Find where the given text appears and provide that cell's center as [X, Y] coordinate. 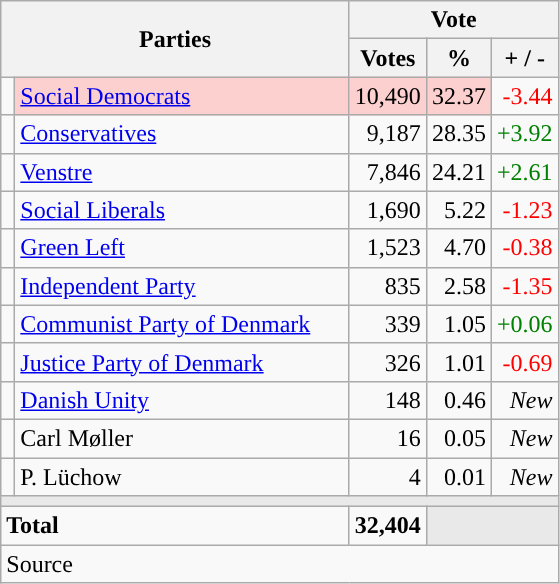
-0.38 [524, 248]
Conservatives [182, 134]
835 [388, 286]
Green Left [182, 248]
1,690 [388, 210]
Total [176, 526]
4.70 [458, 248]
+0.06 [524, 324]
10,490 [388, 96]
+ / - [524, 58]
Danish Unity [182, 400]
Communist Party of Denmark [182, 324]
Parties [176, 39]
+2.61 [524, 172]
Carl Møller [182, 438]
16 [388, 438]
Vote [454, 20]
Votes [388, 58]
Source [280, 564]
5.22 [458, 210]
-0.69 [524, 362]
0.46 [458, 400]
1.05 [458, 324]
Social Democrats [182, 96]
+3.92 [524, 134]
P. Lüchow [182, 477]
Justice Party of Denmark [182, 362]
326 [388, 362]
Social Liberals [182, 210]
1,523 [388, 248]
0.05 [458, 438]
32.37 [458, 96]
9,187 [388, 134]
Independent Party [182, 286]
-3.44 [524, 96]
% [458, 58]
Venstre [182, 172]
2.58 [458, 286]
148 [388, 400]
339 [388, 324]
28.35 [458, 134]
24.21 [458, 172]
-1.23 [524, 210]
0.01 [458, 477]
32,404 [388, 526]
4 [388, 477]
7,846 [388, 172]
-1.35 [524, 286]
1.01 [458, 362]
